Scan for the cell matching the given text and deliver its [X, Y] coordinate at center. 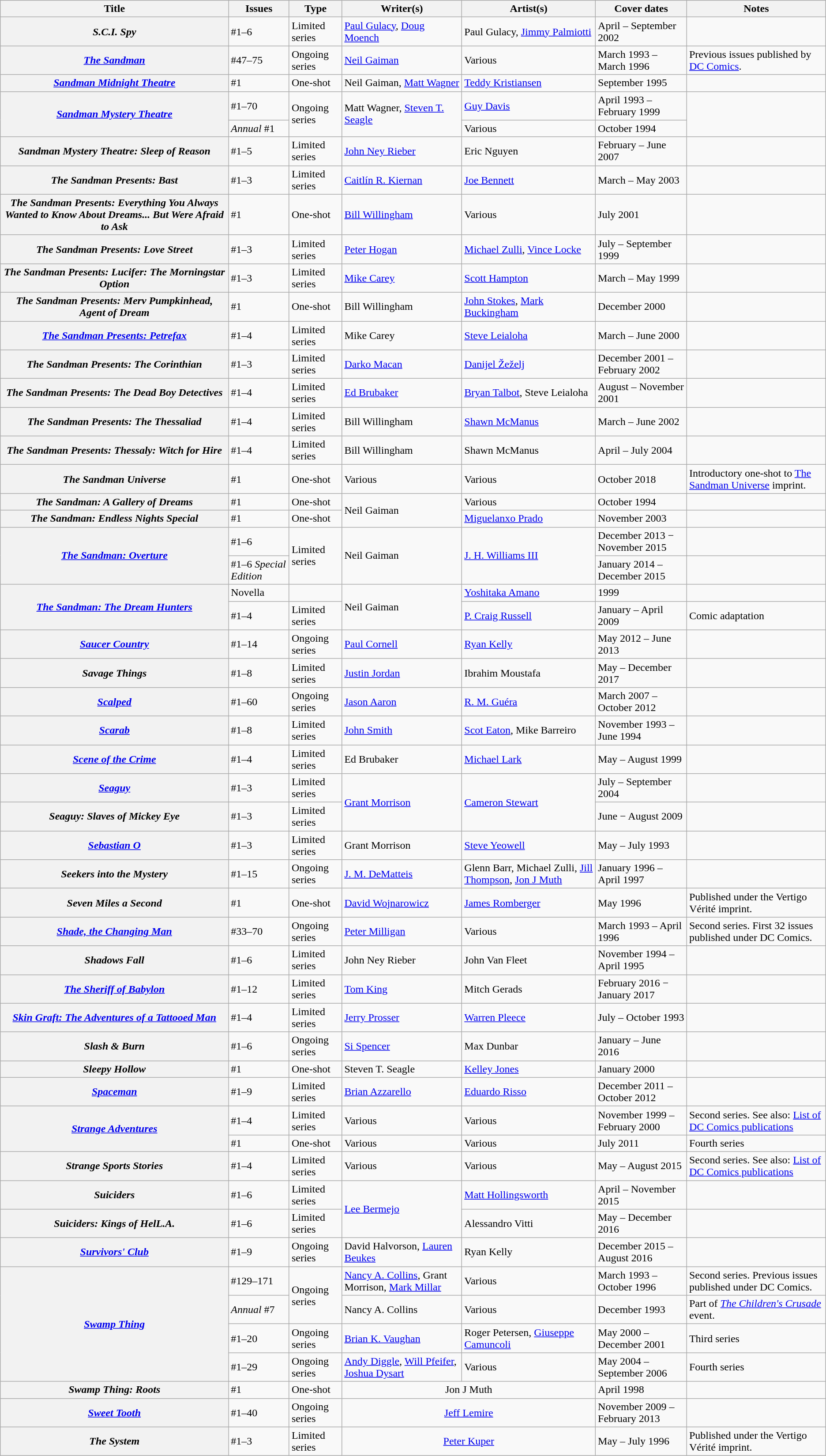
The Sandman Universe [115, 479]
Seven Miles a Second [115, 903]
Swamp Thing: Roots [115, 1390]
Suiciders [115, 1194]
December 2000 [642, 306]
May 2012 – June 2013 [642, 644]
May 2004 – September 2006 [642, 1367]
1999 [642, 593]
#1–20 [259, 1338]
Brian K. Vaughan [402, 1338]
Comic adaptation [756, 615]
Eric Nguyen [529, 151]
January – April 2009 [642, 615]
April – September 2002 [642, 32]
The Sandman Presents: Petrefax [115, 335]
July – September 2004 [642, 788]
The Sandman Presents: Love Street [115, 249]
Seaguy [115, 788]
The Sandman: Overture [115, 556]
Cover dates [642, 9]
May – August 1999 [642, 759]
Part of The Children's Crusade event. [756, 1310]
Caitlín R. Kiernan [402, 180]
Matt Wagner, Steven T. Seagle [402, 114]
Peter Milligan [402, 931]
Teddy Kristiansen [529, 83]
The Sandman Presents: The Corinthian [115, 365]
December 1993 [642, 1310]
The Sandman Presents: The Dead Boy Detectives [115, 393]
#1–5 [259, 151]
January 2000 [642, 1069]
Second series. Previous issues published under DC Comics. [756, 1281]
Paul Gulacy, Doug Moench [402, 32]
Annual #7 [259, 1310]
#1–29 [259, 1367]
March 1993 – October 1996 [642, 1281]
Steve Yeowell [529, 846]
Jerry Prosser [402, 1018]
The Sandman: The Dream Hunters [115, 607]
Skin Graft: The Adventures of a Tattooed Man [115, 1018]
#1–70 [259, 106]
Sandman Mystery Theatre [115, 114]
January 1996 – April 1997 [642, 874]
Nancy A. Collins [402, 1310]
November 2003 [642, 519]
J. H. Williams III [529, 556]
Sandman Mystery Theatre: Sleep of Reason [115, 151]
The Sandman: Endless Nights Special [115, 519]
The Sandman Presents: Everything You Always Wanted to Know About Dreams... But Were Afraid to Ask [115, 214]
July 2011 [642, 1143]
Scarab [115, 730]
Jason Aaron [402, 702]
Paul Cornell [402, 644]
Miguelanxo Prado [529, 519]
#1–60 [259, 702]
Si Spencer [402, 1046]
James Romberger [529, 903]
January 2014 – December 2015 [642, 570]
Paul Gulacy, Jimmy Palmiotti [529, 32]
#1–6 Special Edition [259, 570]
R. M. Guéra [529, 702]
Swamp Thing [115, 1324]
#33–70 [259, 931]
February 2016 − January 2017 [642, 989]
Yoshitaka Amano [529, 593]
S.C.I. Spy [115, 32]
#1–40 [259, 1412]
December 2013 − November 2015 [642, 541]
November 2009 – February 2013 [642, 1412]
Third series [756, 1338]
Strange Adventures [115, 1129]
Steven T. Seagle [402, 1069]
April – November 2015 [642, 1194]
Michael Lark [529, 759]
May – December 2017 [642, 673]
Seaguy: Slaves of Mickey Eye [115, 816]
Peter Kuper [469, 1441]
Sleepy Hollow [115, 1069]
Peter Hogan [402, 249]
May – August 2015 [642, 1166]
#1–14 [259, 644]
Survivors' Club [115, 1253]
Artist(s) [529, 9]
Matt Hollingsworth [529, 1194]
May 1996 [642, 903]
David Wojnarowicz [402, 903]
Second series. First 32 issues published under DC Comics. [756, 931]
March 1993 – March 1996 [642, 60]
Danijel Žeželj [529, 365]
Scalped [115, 702]
Andy Diggle, Will Pfeifer, Joshua Dysart [402, 1367]
November 1999 – February 2000 [642, 1120]
John Smith [402, 730]
Warren Pleece [529, 1018]
John Van Fleet [529, 960]
Darko Macan [402, 365]
Kelley Jones [529, 1069]
Scene of the Crime [115, 759]
Glenn Barr, Michael Zulli, Jill Thompson, Jon J Muth [529, 874]
P. Craig Russell [529, 615]
Sebastian O [115, 846]
#129–171 [259, 1281]
J. M. DeMatteis [402, 874]
July – September 1999 [642, 249]
Strange Sports Stories [115, 1166]
Previous issues published by DC Comics. [756, 60]
Lee Bermejo [402, 1209]
April 1993 – February 1999 [642, 106]
Sandman Midnight Theatre [115, 83]
The Sandman Presents: The Thessaliad [115, 422]
June − August 2009 [642, 816]
Slash & Burn [115, 1046]
#1–15 [259, 874]
Title [115, 9]
May 2000 – December 2001 [642, 1338]
Ibrahim Moustafa [529, 673]
Nancy A. Collins, Grant Morrison, Mark Millar [402, 1281]
February – June 2007 [642, 151]
Guy Davis [529, 106]
The Sandman Presents: Thessaly: Witch for Hire [115, 450]
David Halvorson, Lauren Beukes [402, 1253]
John Stokes, Mark Buckingham [529, 306]
March – May 2003 [642, 180]
Tom King [402, 989]
November 1993 – June 1994 [642, 730]
May – July 1996 [642, 1441]
Neil Gaiman, Matt Wagner [402, 83]
July – October 1993 [642, 1018]
March – June 2000 [642, 335]
Shade, the Changing Man [115, 931]
October 2018 [642, 479]
The Sheriff of Babylon [115, 989]
Jeff Lemire [469, 1412]
May – December 2016 [642, 1223]
November 1994 – April 1995 [642, 960]
Roger Petersen, Giuseppe Camuncoli [529, 1338]
The Sandman [115, 60]
March – June 2002 [642, 422]
Alessandro Vitti [529, 1223]
Novella [259, 593]
Bryan Talbot, Steve Leialoha [529, 393]
July 2001 [642, 214]
Annual #1 [259, 128]
Scot Eaton, Mike Barreiro [529, 730]
The Sandman: A Gallery of Dreams [115, 502]
Joe Bennett [529, 180]
Introductory one-shot to The Sandman Universe imprint. [756, 479]
Issues [259, 9]
The Sandman Presents: Merv Pumpkinhead, Agent of Dream [115, 306]
The Sandman Presents: Lucifer: The Morningstar Option [115, 278]
May – July 1993 [642, 846]
Suiciders: Kings of HelL.A. [115, 1223]
Justin Jordan [402, 673]
December 2011 – October 2012 [642, 1092]
March – May 1999 [642, 278]
Notes [756, 9]
Saucer Country [115, 644]
Max Dunbar [529, 1046]
#47–75 [259, 60]
Type [315, 9]
Shadows Fall [115, 960]
January – June 2016 [642, 1046]
Spaceman [115, 1092]
Sweet Tooth [115, 1412]
Seekers into the Mystery [115, 874]
The Sandman Presents: Bast [115, 180]
April 1998 [642, 1390]
August – November 2001 [642, 393]
Michael Zulli, Vince Locke [529, 249]
Savage Things [115, 673]
December 2015 – August 2016 [642, 1253]
Eduardo Risso [529, 1092]
Cameron Stewart [529, 802]
April – July 2004 [642, 450]
Jon J Muth [469, 1390]
Steve Leialoha [529, 335]
Mitch Gerads [529, 989]
March 2007 – October 2012 [642, 702]
The System [115, 1441]
Brian Azzarello [402, 1092]
September 1995 [642, 83]
December 2001 – February 2002 [642, 365]
Writer(s) [402, 9]
March 1993 – April 1996 [642, 931]
#1–12 [259, 989]
Scott Hampton [529, 278]
